Search for the cell housing the specified text and yield its [x, y] center coordinate. 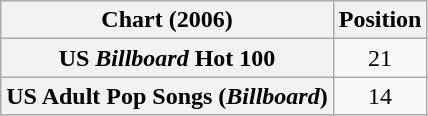
Chart (2006) [167, 20]
US Adult Pop Songs (Billboard) [167, 96]
14 [380, 96]
US Billboard Hot 100 [167, 58]
Position [380, 20]
21 [380, 58]
